Scan for the cell matching the given text and deliver its (x, y) coordinate at center. 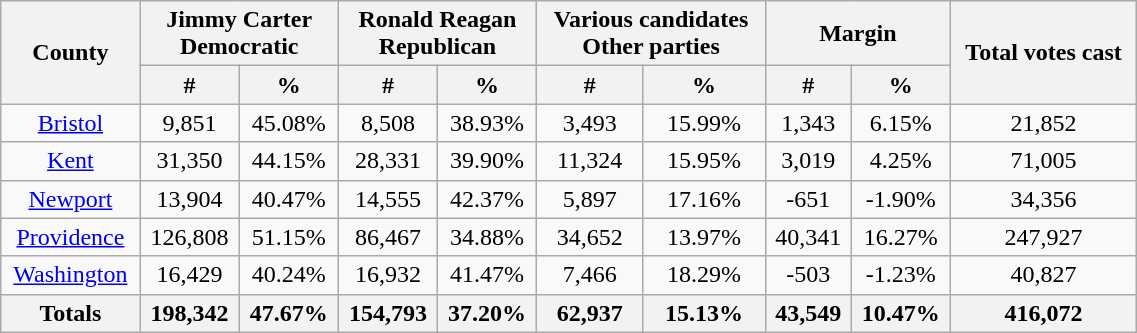
16,429 (190, 275)
198,342 (190, 313)
34,652 (590, 237)
-1.90% (900, 199)
38.93% (486, 123)
47.67% (288, 313)
37.20% (486, 313)
28,331 (388, 161)
51.15% (288, 237)
247,927 (1044, 237)
416,072 (1044, 313)
126,808 (190, 237)
5,897 (590, 199)
4.25% (900, 161)
8,508 (388, 123)
154,793 (388, 313)
1,343 (808, 123)
17.16% (704, 199)
Kent (70, 161)
40.24% (288, 275)
Various candidatesOther parties (652, 34)
Total votes cast (1044, 52)
71,005 (1044, 161)
21,852 (1044, 123)
15.95% (704, 161)
40,827 (1044, 275)
14,555 (388, 199)
43,549 (808, 313)
3,019 (808, 161)
County (70, 52)
Washington (70, 275)
Totals (70, 313)
10.47% (900, 313)
15.99% (704, 123)
7,466 (590, 275)
9,851 (190, 123)
Margin (858, 34)
13,904 (190, 199)
86,467 (388, 237)
Jimmy CarterDemocratic (239, 34)
40,341 (808, 237)
40.47% (288, 199)
34.88% (486, 237)
31,350 (190, 161)
16.27% (900, 237)
42.37% (486, 199)
-1.23% (900, 275)
11,324 (590, 161)
6.15% (900, 123)
-503 (808, 275)
34,356 (1044, 199)
62,937 (590, 313)
Bristol (70, 123)
18.29% (704, 275)
Newport (70, 199)
13.97% (704, 237)
16,932 (388, 275)
Providence (70, 237)
Ronald ReaganRepublican (437, 34)
3,493 (590, 123)
44.15% (288, 161)
45.08% (288, 123)
41.47% (486, 275)
15.13% (704, 313)
-651 (808, 199)
39.90% (486, 161)
